Extract the (x, y) coordinate from the center of the cell holding the provided text.  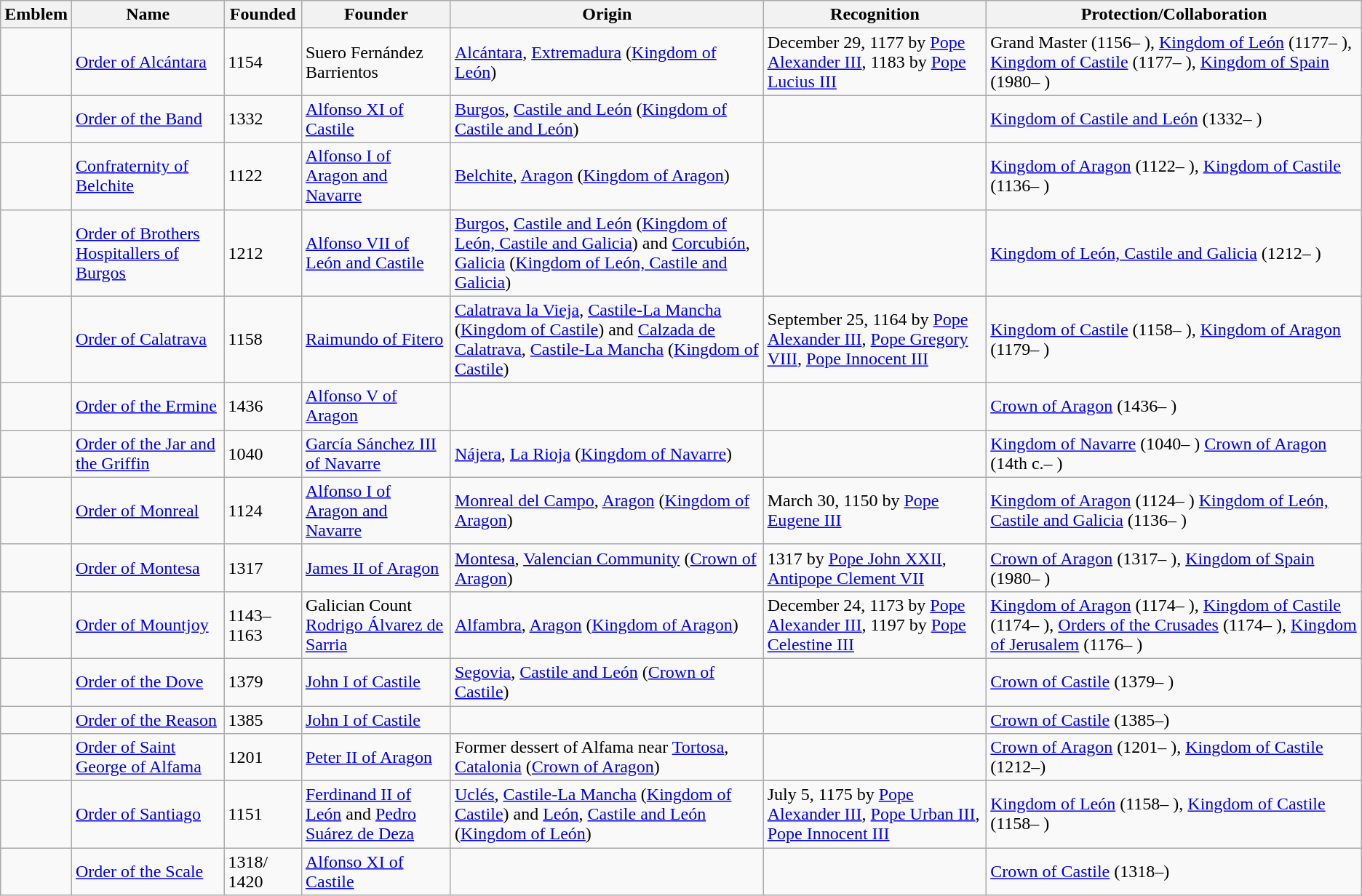
Monreal del Campo, Aragon (Kingdom of Aragon) (607, 511)
Founded (263, 15)
Crown of Aragon (1317– ), Kingdom of Spain (1980– ) (1174, 567)
Order of Alcántara (148, 62)
1154 (263, 62)
1122 (263, 176)
Order of the Scale (148, 871)
Order of the Ermine (148, 406)
March 30, 1150 by Pope Eugene III (875, 511)
Kingdom of Navarre (1040– ) Crown of Aragon (14th c.– ) (1174, 454)
Alcántara, Extremadura (Kingdom of León) (607, 62)
1143–1163 (263, 625)
1379 (263, 682)
Protection/Collaboration (1174, 15)
1212 (263, 253)
Kingdom of Aragon (1122– ), Kingdom of Castile (1136– ) (1174, 176)
1201 (263, 758)
1436 (263, 406)
Grand Master (1156– ), Kingdom of León (1177– ), Kingdom of Castile (1177– ), Kingdom of Spain (1980– ) (1174, 62)
Peter II of Aragon (375, 758)
1124 (263, 511)
Order of the Jar and the Griffin (148, 454)
Order of the Band (148, 119)
Suero Fernández Barrientos (375, 62)
Uclés, Castile-La Mancha (Kingdom of Castile) and León, Castile and León (Kingdom of León) (607, 815)
Order of Saint George of Alfama (148, 758)
Alfonso VII of León and Castile (375, 253)
Recognition (875, 15)
Origin (607, 15)
Crown of Castile (1379– ) (1174, 682)
September 25, 1164 by Pope Alexander III, Pope Gregory VIII, Pope Innocent III (875, 339)
December 24, 1173 by Pope Alexander III, 1197 by Pope Celestine III (875, 625)
Order of the Dove (148, 682)
Segovia, Castile and León (Crown of Castile) (607, 682)
Burgos, Castile and León (Kingdom of Castile and León) (607, 119)
James II of Aragon (375, 567)
1317 (263, 567)
Emblem (36, 15)
Calatrava la Vieja, Castile-La Mancha (Kingdom of Castile) and Calzada de Calatrava, Castile-La Mancha (Kingdom of Castile) (607, 339)
Ferdinand II of León and Pedro Suárez de Deza (375, 815)
Burgos, Castile and León (Kingdom of León, Castile and Galicia) and Corcubión, Galicia (Kingdom of León, Castile and Galicia) (607, 253)
1385 (263, 719)
Kingdom of León, Castile and Galicia (1212– ) (1174, 253)
Kingdom of León (1158– ), Kingdom of Castile (1158– ) (1174, 815)
December 29, 1177 by Pope Alexander III, 1183 by Pope Lucius III (875, 62)
July 5, 1175 by Pope Alexander III, Pope Urban III, Pope Innocent III (875, 815)
Order of Brothers Hospitallers of Burgos (148, 253)
Order of the Reason (148, 719)
Montesa, Valencian Community (Crown of Aragon) (607, 567)
Raimundo of Fitero (375, 339)
1158 (263, 339)
Belchite, Aragon (Kingdom of Aragon) (607, 176)
Alfonso V of Aragon (375, 406)
Order of Montesa (148, 567)
Nájera, La Rioja (Kingdom of Navarre) (607, 454)
García Sánchez III of Navarre (375, 454)
Order of Santiago (148, 815)
Crown of Castile (1318–) (1174, 871)
Crown of Aragon (1201– ), Kingdom of Castile (1212–) (1174, 758)
Alfambra, Aragon (Kingdom of Aragon) (607, 625)
Confraternity of Belchite (148, 176)
Former dessert of Alfama near Tortosa, Catalonia (Crown of Aragon) (607, 758)
Kingdom of Aragon (1124– ) Kingdom of León, Castile and Galicia (1136– ) (1174, 511)
1317 by Pope John XXII, Antipope Clement VII (875, 567)
Galician Count Rodrigo Álvarez de Sarria (375, 625)
Kingdom of Castile (1158– ), Kingdom of Aragon (1179– ) (1174, 339)
Founder (375, 15)
1040 (263, 454)
1318/ 1420 (263, 871)
Crown of Castile (1385–) (1174, 719)
1151 (263, 815)
Kingdom of Aragon (1174– ), Kingdom of Castile (1174– ), Orders of the Crusades (1174– ), Kingdom of Jerusalem (1176– ) (1174, 625)
Order of Calatrava (148, 339)
Order of Monreal (148, 511)
Name (148, 15)
Crown of Aragon (1436– ) (1174, 406)
Order of Mountjoy (148, 625)
1332 (263, 119)
Kingdom of Castile and León (1332– ) (1174, 119)
